Determine the (x, y) coordinate at the center of the cell enclosing the given text.  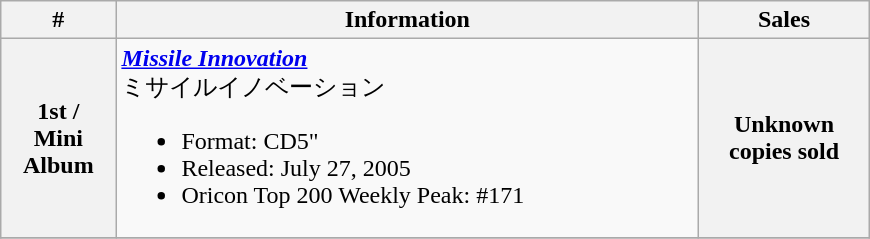
# (58, 20)
1st /MiniAlbum (58, 138)
Missile InnovationミサイルイノベーションFormat: CD5"Released: July 27, 2005Oricon Top 200 Weekly Peak: #171 (408, 138)
Information (408, 20)
Sales (784, 20)
Unknowncopies sold (784, 138)
